Pinpoint the cell where the given text exists, returning its [X, Y] midpoint coordinate. 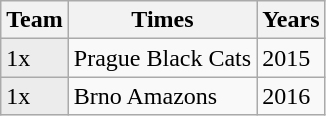
Prague Black Cats [162, 58]
Team [35, 20]
Times [162, 20]
2015 [291, 58]
Brno Amazons [162, 96]
2016 [291, 96]
Years [291, 20]
